Scan for the cell matching the given text and deliver its [x, y] coordinate at center. 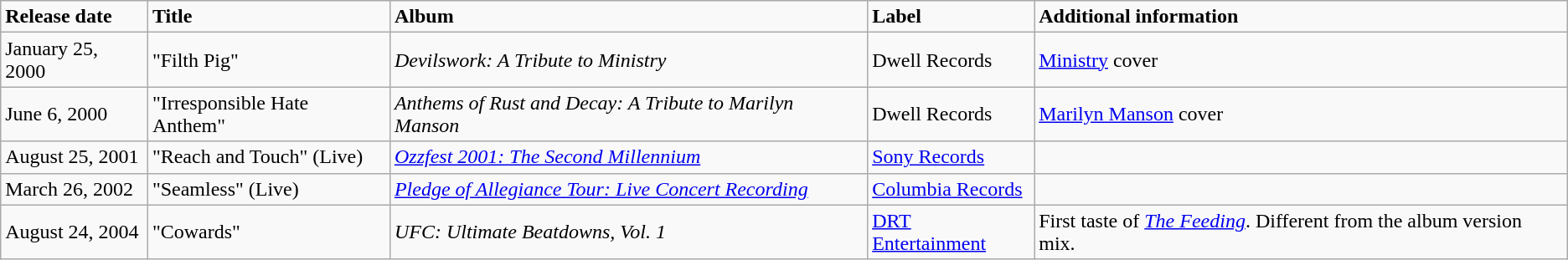
August 25, 2001 [75, 157]
"Reach and Touch" (Live) [268, 157]
January 25, 2000 [75, 60]
Ozzfest 2001: The Second Millennium [628, 157]
June 6, 2000 [75, 114]
"Cowards" [268, 232]
"Filth Pig" [268, 60]
Pledge of Allegiance Tour: Live Concert Recording [628, 189]
Sony Records [952, 157]
"Irresponsible Hate Anthem" [268, 114]
Devilswork: A Tribute to Ministry [628, 60]
August 24, 2004 [75, 232]
Columbia Records [952, 189]
First taste of The Feeding. Different from the album version mix. [1302, 232]
DRT Entertainment [952, 232]
Ministry cover [1302, 60]
Anthems of Rust and Decay: A Tribute to Marilyn Manson [628, 114]
Release date [75, 17]
UFC: Ultimate Beatdowns, Vol. 1 [628, 232]
Title [268, 17]
"Seamless" (Live) [268, 189]
Additional information [1302, 17]
Marilyn Manson cover [1302, 114]
Label [952, 17]
Album [628, 17]
March 26, 2002 [75, 189]
